Find where the given text appears and provide that cell's center as [X, Y] coordinate. 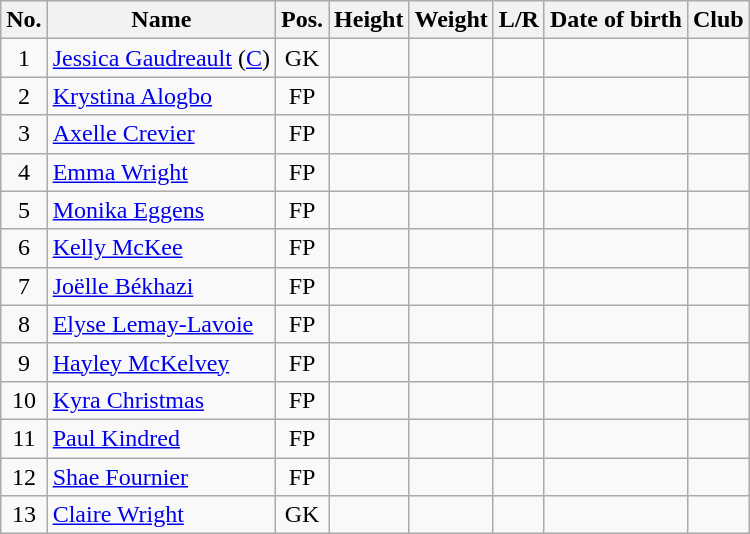
8 [24, 324]
12 [24, 477]
Claire Wright [161, 515]
Hayley McKelvey [161, 362]
Krystina Alogbo [161, 96]
Jessica Gaudreault (C) [161, 58]
2 [24, 96]
Paul Kindred [161, 438]
Monika Eggens [161, 210]
4 [24, 172]
Name [161, 20]
1 [24, 58]
Date of birth [616, 20]
3 [24, 134]
Kyra Christmas [161, 400]
Axelle Crevier [161, 134]
10 [24, 400]
Joëlle Békhazi [161, 286]
Emma Wright [161, 172]
L/R [518, 20]
Shae Fournier [161, 477]
Weight [451, 20]
13 [24, 515]
6 [24, 248]
Pos. [302, 20]
No. [24, 20]
7 [24, 286]
5 [24, 210]
Elyse Lemay-Lavoie [161, 324]
11 [24, 438]
9 [24, 362]
Kelly McKee [161, 248]
Height [369, 20]
Club [718, 20]
